Find where the given text appears and provide that cell's center as [x, y] coordinate. 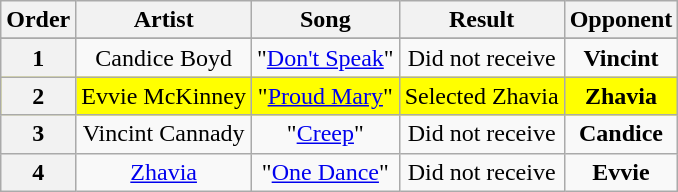
Result [482, 20]
"Creep" [325, 134]
Candice Boyd [164, 58]
1 [38, 58]
Order [38, 20]
Evvie [621, 172]
Song [325, 20]
"Proud Mary" [325, 96]
"One Dance" [325, 172]
"Don't Speak" [325, 58]
Vincint [621, 58]
Opponent [621, 20]
3 [38, 134]
Evvie McKinney [164, 96]
Artist [164, 20]
Vincint Cannady [164, 134]
Candice [621, 134]
2 [38, 96]
Selected Zhavia [482, 96]
4 [38, 172]
